Scan for the cell matching the given text and deliver its [X, Y] coordinate at center. 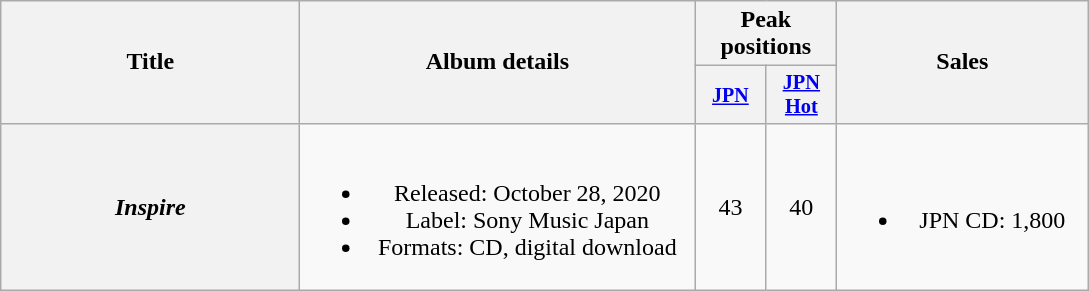
Album details [498, 62]
JPN [730, 95]
Released: October 28, 2020Label: Sony Music JapanFormats: CD, digital download [498, 206]
JPN CD: 1,800 [962, 206]
Peak positions [766, 34]
Title [150, 62]
43 [730, 206]
Inspire [150, 206]
40 [802, 206]
JPNHot [802, 95]
Sales [962, 62]
